Scan for the cell matching the given text and deliver its (x, y) coordinate at center. 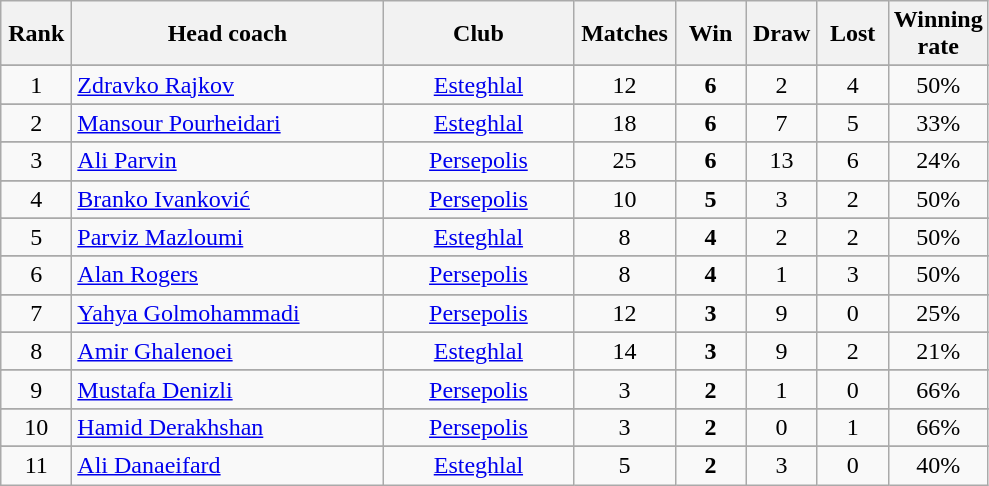
Winning rate (938, 34)
Win (710, 34)
Hamid Derakhshan (228, 427)
Parviz Mazloumi (228, 237)
13 (782, 161)
Rank (36, 34)
21% (938, 351)
Amir Ghalenoei (228, 351)
Yahya Golmohammadi (228, 313)
Mustafa Denizli (228, 389)
Zdravko Rajkov (228, 85)
18 (624, 123)
33% (938, 123)
Branko Ivanković (228, 199)
25 (624, 161)
25% (938, 313)
Mansour Pourheidari (228, 123)
11 (36, 465)
Ali Parvin (228, 161)
24% (938, 161)
Club (478, 34)
Lost (852, 34)
Ali Danaeifard (228, 465)
40% (938, 465)
Head coach (228, 34)
Alan Rogers (228, 275)
14 (624, 351)
Draw (782, 34)
Matches (624, 34)
